Provide the (x, y) coordinate of the cell's center where the given text is located.  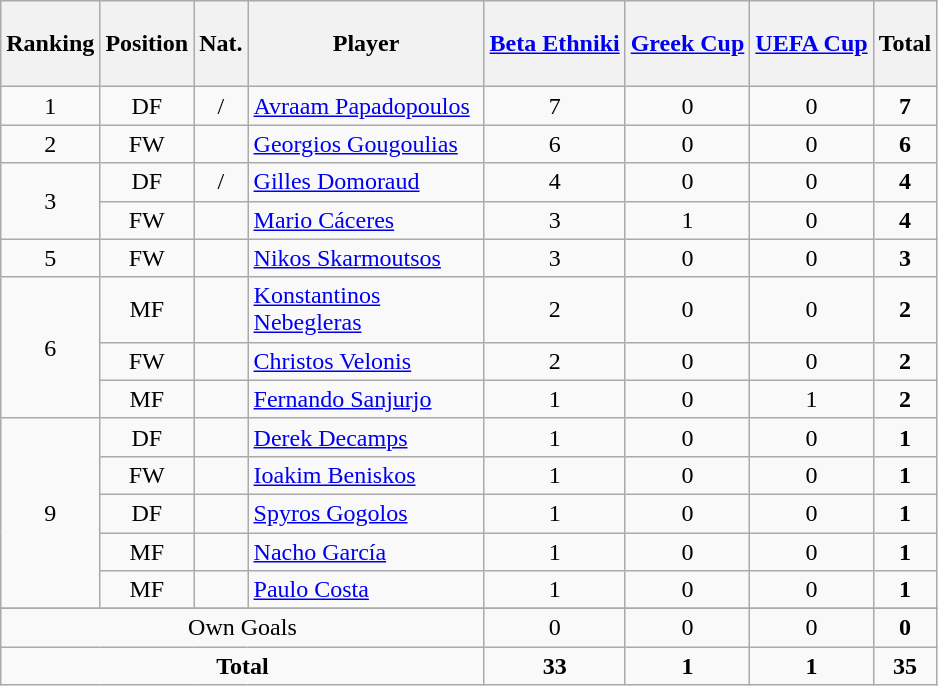
Nikos Skarmoutsos (366, 258)
35 (905, 666)
5 (50, 258)
Nacho García (366, 551)
Ranking (50, 44)
33 (554, 666)
Gilles Domoraud (366, 182)
Spyros Gogolos (366, 513)
Paulo Costa (366, 590)
Konstantinos Nebegleras (366, 310)
Mario Cáceres (366, 220)
Greek Cup (688, 44)
9 (50, 513)
Ioakim Beniskos (366, 475)
Georgios Gougoulias (366, 144)
Christos Velonis (366, 361)
Own Goals (242, 628)
Derek Decamps (366, 437)
UEFA Cup (812, 44)
Avraam Papadopoulos (366, 106)
Player (366, 44)
Beta Ethniki (554, 44)
Nat. (221, 44)
Fernando Sanjurjo (366, 399)
Position (147, 44)
